Capture the cell that displays the provided text and extract its (X, Y) central coordinate. 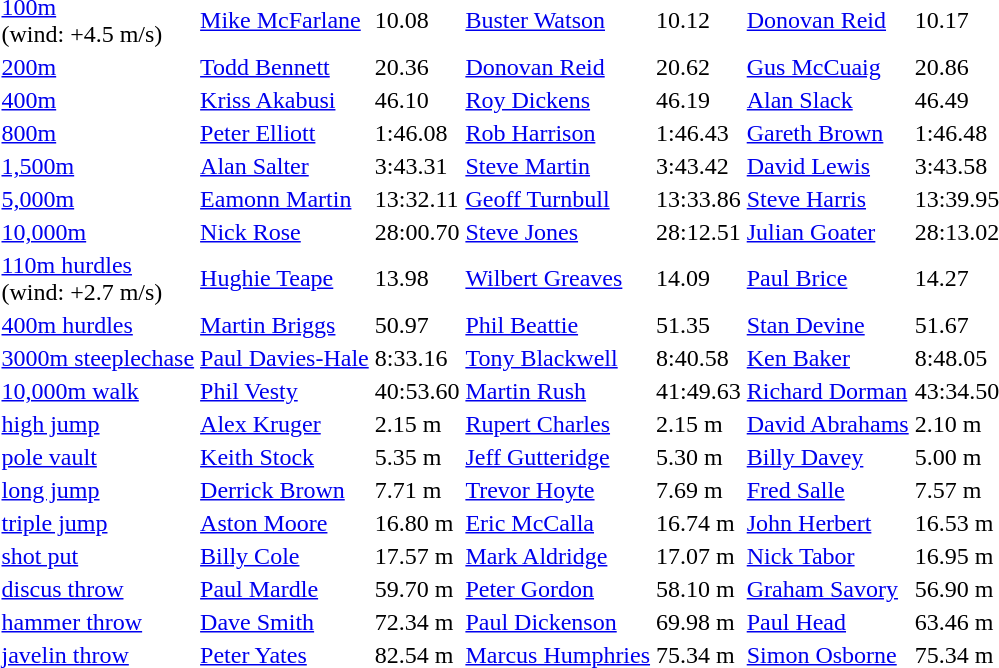
41:49.63 (699, 391)
20.62 (699, 67)
Richard Dorman (828, 391)
17.07 m (699, 556)
Rob Harrison (558, 133)
Wilbert Greaves (558, 278)
Gus McCuaig (828, 67)
40:53.60 (417, 391)
Donovan Reid (558, 67)
hammer throw (98, 622)
10,000m walk (98, 391)
Jeff Gutteridge (558, 457)
1:46.43 (699, 133)
Billy Davey (828, 457)
Derrick Brown (285, 490)
28:00.70 (417, 232)
Paul Head (828, 622)
Alan Slack (828, 100)
Stan Devine (828, 325)
400m hurdles (98, 325)
Paul Dickenson (558, 622)
pole vault (98, 457)
5.35 m (417, 457)
8:40.58 (699, 358)
Fred Salle (828, 490)
3000m steeplechase (98, 358)
Paul Brice (828, 278)
7.71 m (417, 490)
Geoff Turnbull (558, 199)
16.74 m (699, 523)
59.70 m (417, 589)
David Lewis (828, 166)
high jump (98, 424)
Trevor Hoyte (558, 490)
Nick Tabor (828, 556)
72.34 m (417, 622)
Tony Blackwell (558, 358)
1:46.08 (417, 133)
triple jump (98, 523)
Billy Cole (285, 556)
8:33.16 (417, 358)
Alex Kruger (285, 424)
Hughie Teape (285, 278)
Phil Vesty (285, 391)
5.30 m (699, 457)
Julian Goater (828, 232)
3:43.42 (699, 166)
50.97 (417, 325)
Dave Smith (285, 622)
Eric McCalla (558, 523)
Phil Beattie (558, 325)
shot put (98, 556)
Graham Savory (828, 589)
51.35 (699, 325)
800m (98, 133)
Peter Elliott (285, 133)
Paul Davies-Hale (285, 358)
13.98 (417, 278)
Martin Rush (558, 391)
Todd Bennett (285, 67)
Rupert Charles (558, 424)
58.10 m (699, 589)
Aston Moore (285, 523)
Martin Briggs (285, 325)
Alan Salter (285, 166)
Steve Harris (828, 199)
Mark Aldridge (558, 556)
46.10 (417, 100)
Gareth Brown (828, 133)
14.09 (699, 278)
David Abrahams (828, 424)
3:43.31 (417, 166)
Peter Gordon (558, 589)
Steve Martin (558, 166)
110m hurdles(wind: +2.7 m/s) (98, 278)
Paul Mardle (285, 589)
20.36 (417, 67)
17.57 m (417, 556)
200m (98, 67)
Ken Baker (828, 358)
46.19 (699, 100)
John Herbert (828, 523)
1,500m (98, 166)
13:33.86 (699, 199)
Nick Rose (285, 232)
69.98 m (699, 622)
28:12.51 (699, 232)
5,000m (98, 199)
400m (98, 100)
Keith Stock (285, 457)
long jump (98, 490)
Eamonn Martin (285, 199)
Kriss Akabusi (285, 100)
10,000m (98, 232)
16.80 m (417, 523)
Steve Jones (558, 232)
13:32.11 (417, 199)
7.69 m (699, 490)
Roy Dickens (558, 100)
discus throw (98, 589)
